For the text-containing cell, return its midpoint in [x, y] coordinate format. 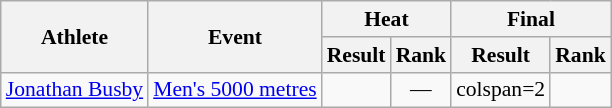
Athlete [74, 36]
Event [235, 36]
colspan=2 [500, 90]
Jonathan Busby [74, 90]
— [422, 90]
Final [531, 19]
Heat [386, 19]
Men's 5000 metres [235, 90]
